Scan for the cell matching the given text and deliver its [X, Y] coordinate at center. 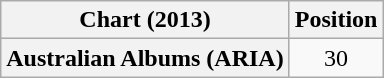
Australian Albums (ARIA) [145, 58]
Position [336, 20]
30 [336, 58]
Chart (2013) [145, 20]
